Scan for the cell matching the given text and deliver its (X, Y) coordinate at center. 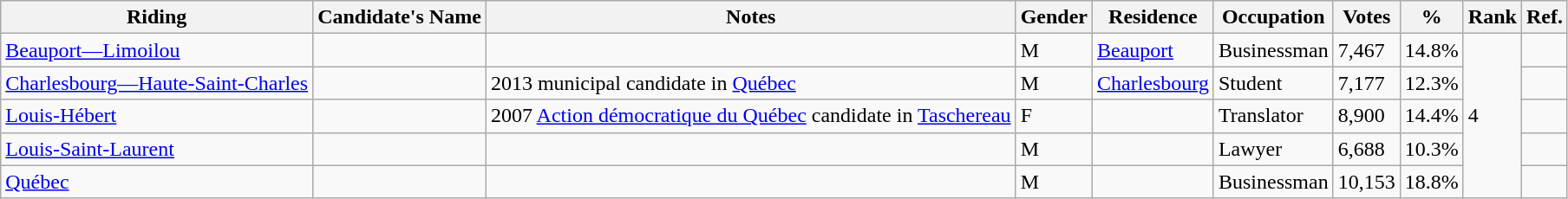
Lawyer (1273, 149)
18.8% (1431, 182)
Québec (157, 182)
Charlesbourg—Haute-Saint-Charles (157, 83)
Ref. (1544, 17)
Residence (1153, 17)
14.8% (1431, 50)
7,467 (1367, 50)
Candidate's Name (400, 17)
2013 municipal candidate in Québec (751, 83)
10.3% (1431, 149)
2007 Action démocratique du Québec candidate in Taschereau (751, 116)
Riding (157, 17)
7,177 (1367, 83)
12.3% (1431, 83)
10,153 (1367, 182)
Translator (1273, 116)
4 (1492, 116)
% (1431, 17)
Louis-Saint-Laurent (157, 149)
8,900 (1367, 116)
Rank (1492, 17)
Votes (1367, 17)
Gender (1054, 17)
Notes (751, 17)
6,688 (1367, 149)
Student (1273, 83)
Charlesbourg (1153, 83)
Louis-Hébert (157, 116)
Beauport (1153, 50)
14.4% (1431, 116)
F (1054, 116)
Beauport—Limoilou (157, 50)
Occupation (1273, 17)
